Pinpoint the cell where the given text exists, returning its (X, Y) midpoint coordinate. 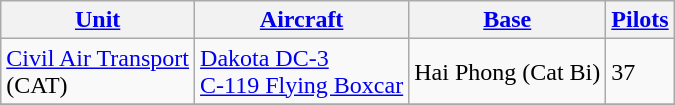
Pilots (640, 20)
Aircraft (302, 20)
Unit (98, 20)
Base (508, 20)
Civil Air Transport (CAT) (98, 72)
Hai Phong (Cat Bi) (508, 72)
37 (640, 72)
Dakota DC-3C-119 Flying Boxcar (302, 72)
